From the cell containing the given text, extract its center point as [X, Y] coordinate. 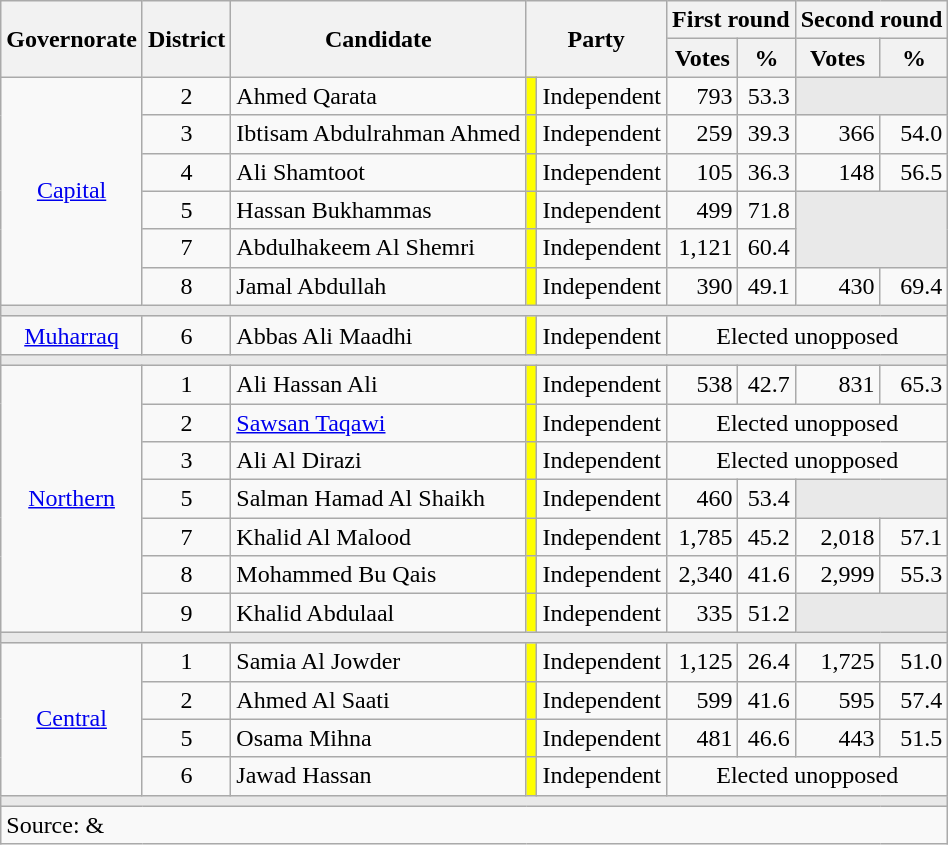
51.5 [914, 738]
District [186, 39]
259 [702, 134]
Abbas Ali Maadhi [378, 335]
Party [596, 39]
335 [702, 613]
390 [702, 286]
55.3 [914, 575]
2,018 [838, 537]
366 [838, 134]
1,725 [838, 662]
1,121 [702, 248]
Salman Hamad Al Shaikh [378, 499]
26.4 [766, 662]
599 [702, 700]
57.4 [914, 700]
Mohammed Bu Qais [378, 575]
56.5 [914, 172]
53.4 [766, 499]
Capital [72, 191]
51.0 [914, 662]
57.1 [914, 537]
Candidate [378, 39]
148 [838, 172]
Central [72, 719]
53.3 [766, 96]
105 [702, 172]
First round [732, 20]
793 [702, 96]
49.1 [766, 286]
46.6 [766, 738]
Ahmed Al Saati [378, 700]
481 [702, 738]
54.0 [914, 134]
36.3 [766, 172]
538 [702, 384]
Ali Shamtoot [378, 172]
9 [186, 613]
Governorate [72, 39]
Ibtisam Abdulrahman Ahmed [378, 134]
831 [838, 384]
1,125 [702, 662]
2,999 [838, 575]
42.7 [766, 384]
65.3 [914, 384]
Ali Hassan Ali [378, 384]
Hassan Bukhammas [378, 210]
Sawsan Taqawi [378, 423]
69.4 [914, 286]
60.4 [766, 248]
Northern [72, 498]
2,340 [702, 575]
45.2 [766, 537]
460 [702, 499]
1,785 [702, 537]
Abdulhakeem Al Shemri [378, 248]
Source: & [474, 825]
Osama Mihna [378, 738]
39.3 [766, 134]
443 [838, 738]
Khalid Al Malood [378, 537]
595 [838, 700]
Jamal Abdullah [378, 286]
4 [186, 172]
Samia Al Jowder [378, 662]
Ahmed Qarata [378, 96]
51.2 [766, 613]
Ali Al Dirazi [378, 461]
430 [838, 286]
Second round [872, 20]
Jawad Hassan [378, 776]
Muharraq [72, 335]
Khalid Abdulaal [378, 613]
499 [702, 210]
71.8 [766, 210]
